Detect which cell encompasses the target text, then output its [x, y] center coordinate. 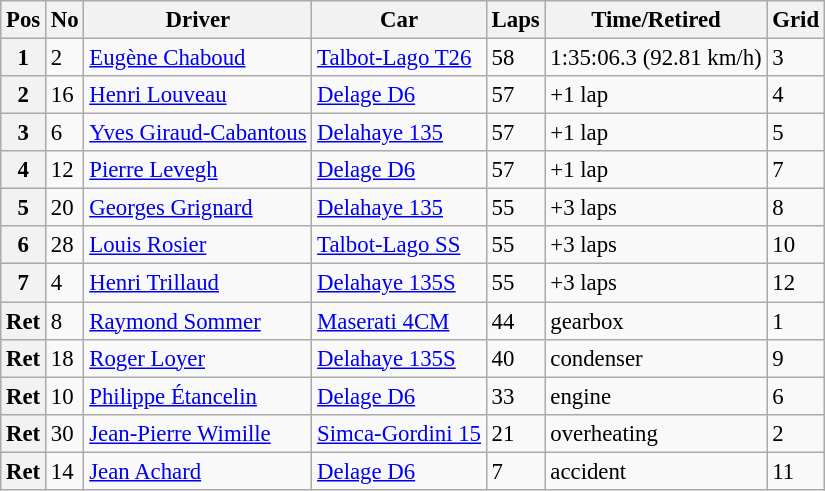
40 [516, 358]
overheating [656, 433]
No [65, 20]
Car [399, 20]
Simca-Gordini 15 [399, 433]
Louis Rosier [198, 245]
Philippe Étancelin [198, 396]
Driver [198, 20]
11 [796, 471]
Yves Giraud-Cabantous [198, 133]
9 [796, 358]
44 [516, 321]
Jean Achard [198, 471]
Talbot-Lago SS [399, 245]
Roger Loyer [198, 358]
18 [65, 358]
21 [516, 433]
Henri Louveau [198, 95]
Talbot-Lago T26 [399, 58]
gearbox [656, 321]
Eugène Chaboud [198, 58]
accident [656, 471]
condenser [656, 358]
engine [656, 396]
28 [65, 245]
16 [65, 95]
30 [65, 433]
1:35:06.3 (92.81 km/h) [656, 58]
Pierre Levegh [198, 170]
Grid [796, 20]
Raymond Sommer [198, 321]
58 [516, 58]
33 [516, 396]
Time/Retired [656, 20]
Pos [24, 20]
Laps [516, 20]
14 [65, 471]
Georges Grignard [198, 208]
Henri Trillaud [198, 283]
Maserati 4CM [399, 321]
Jean-Pierre Wimille [198, 433]
20 [65, 208]
